Extract the (x, y) coordinate from the center of the cell holding the provided text.  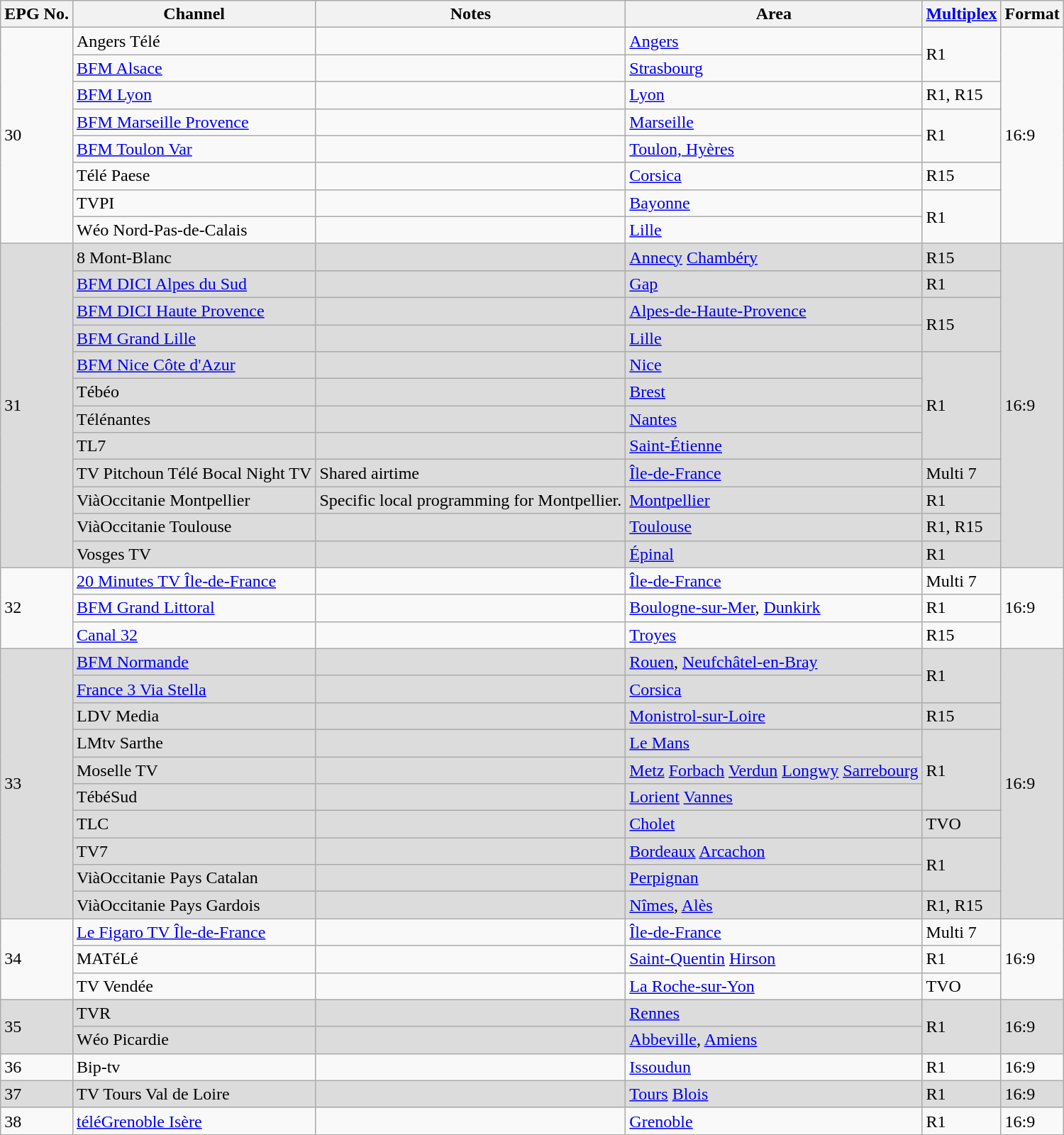
TVR (194, 1013)
Télé Paese (194, 176)
Saint-Quentin Hirson (774, 959)
33 (37, 783)
Annecy Chambéry (774, 257)
TV Tours Val de Loire (194, 1094)
Lorient Vannes (774, 797)
Nantes (774, 419)
Angers Télé (194, 41)
Specific local programming for Montpellier. (471, 500)
20 Minutes TV Île-de-France (194, 581)
Boulogne-sur-Mer, Dunkirk (774, 608)
Cholet (774, 824)
Grenoble (774, 1121)
La Roche-sur-Yon (774, 986)
31 (37, 406)
Gap (774, 284)
BFM Normande (194, 662)
Bordeaux Arcachon (774, 851)
Lyon (774, 95)
BFM DICI Haute Provence (194, 311)
Area (774, 14)
BFM Grand Lille (194, 338)
32 (37, 608)
BFM Lyon (194, 95)
EPG No. (37, 14)
38 (37, 1121)
Channel (194, 14)
30 (37, 135)
Wéo Nord-Pas-de-Calais (194, 230)
TébéSud (194, 797)
Tours Blois (774, 1094)
LDV Media (194, 716)
Toulouse (774, 527)
TV Pitchoun Télé Bocal Night TV (194, 473)
Nice (774, 365)
Saint-Étienne (774, 446)
35 (37, 1026)
Shared airtime (471, 473)
ViàOccitanie Toulouse (194, 527)
BFM Grand Littoral (194, 608)
Format (1032, 14)
TL7 (194, 446)
BFM Marseille Provence (194, 122)
LMtv Sarthe (194, 743)
Perpignan (774, 878)
8 Mont-Blanc (194, 257)
Alpes-de-Haute-Provence (774, 311)
TV Vendée (194, 986)
Le Mans (774, 743)
Nîmes, Alès (774, 905)
MATéLé (194, 959)
Bip-tv (194, 1067)
Moselle TV (194, 770)
Multiplex (962, 14)
Issoudun (774, 1067)
36 (37, 1067)
BFM DICI Alpes du Sud (194, 284)
Montpellier (774, 500)
Rouen, Neufchâtel-en-Bray (774, 662)
TVPI (194, 203)
Télénantes (194, 419)
Toulon, Hyères (774, 149)
Bayonne (774, 203)
Brest (774, 392)
Wéo Picardie (194, 1040)
ViàOccitanie Montpellier (194, 500)
Notes (471, 14)
Canal 32 (194, 635)
Rennes (774, 1013)
Épinal (774, 554)
France 3 Via Stella (194, 689)
Monistrol-sur-Loire (774, 716)
TLC (194, 824)
Marseille (774, 122)
37 (37, 1094)
BFM Nice Côte d'Azur (194, 365)
Metz Forbach Verdun Longwy Sarrebourg (774, 770)
Troyes (774, 635)
Tébéo (194, 392)
ViàOccitanie Pays Gardois (194, 905)
Le Figaro TV Île-de-France (194, 932)
Angers (774, 41)
Vosges TV (194, 554)
téléGrenoble Isère (194, 1121)
34 (37, 959)
BFM Toulon Var (194, 149)
TV7 (194, 851)
ViàOccitanie Pays Catalan (194, 878)
BFM Alsace (194, 68)
Strasbourg (774, 68)
Abbeville, Amiens (774, 1040)
